Capture the cell that displays the provided text and extract its (X, Y) central coordinate. 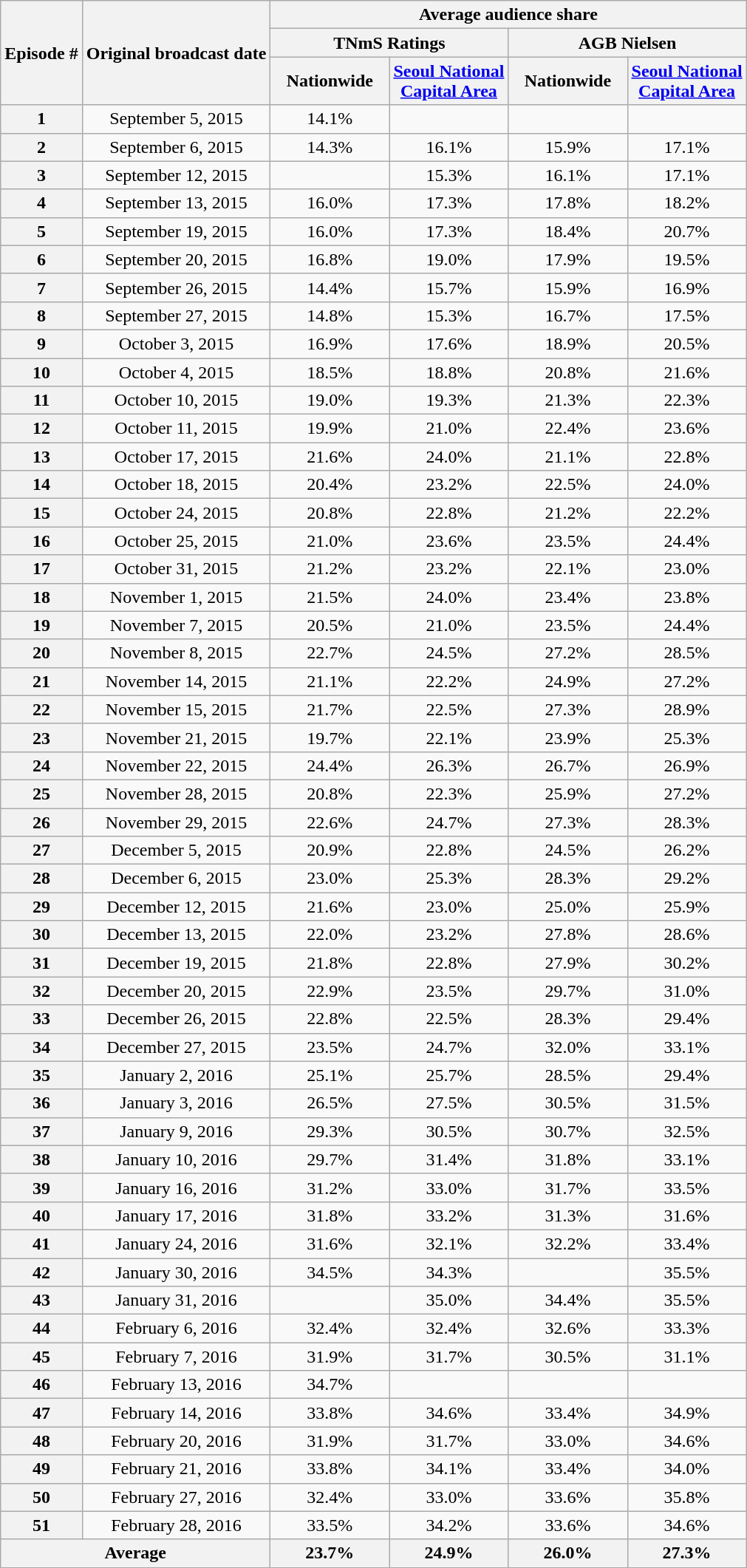
37 (41, 1131)
33.3% (687, 1329)
14.1% (330, 119)
14.8% (330, 316)
21 (41, 681)
20.7% (687, 231)
26.7% (567, 766)
31.0% (687, 991)
9 (41, 344)
34.4% (567, 1301)
22.7% (330, 653)
September 12, 2015 (176, 175)
6 (41, 259)
25.0% (567, 907)
38 (41, 1159)
48 (41, 1441)
19 (41, 625)
10 (41, 372)
November 21, 2015 (176, 737)
34.9% (687, 1413)
23.9% (567, 737)
26.9% (687, 766)
17.9% (567, 259)
50 (41, 1497)
19.7% (330, 737)
February 27, 2016 (176, 1497)
January 2, 2016 (176, 1075)
11 (41, 400)
31.3% (567, 1216)
December 20, 2015 (176, 991)
18.4% (567, 231)
January 17, 2016 (176, 1216)
31.4% (449, 1159)
40 (41, 1216)
30.2% (687, 963)
20 (41, 653)
30.7% (567, 1131)
October 10, 2015 (176, 400)
Average (136, 1553)
32.1% (449, 1244)
January 24, 2016 (176, 1244)
26.5% (330, 1103)
October 11, 2015 (176, 429)
Average audience share (508, 15)
15.7% (449, 287)
44 (41, 1329)
November 14, 2015 (176, 681)
19.9% (330, 429)
16 (41, 541)
22 (41, 709)
23.8% (687, 597)
17.6% (449, 344)
41 (41, 1244)
43 (41, 1301)
November 7, 2015 (176, 625)
36 (41, 1103)
35.8% (687, 1497)
17 (41, 569)
December 13, 2015 (176, 935)
February 14, 2016 (176, 1413)
December 12, 2015 (176, 907)
34.5% (330, 1272)
AGB Nielsen (627, 43)
5 (41, 231)
December 6, 2015 (176, 879)
26.3% (449, 766)
October 24, 2015 (176, 513)
January 9, 2016 (176, 1131)
31.1% (687, 1357)
January 10, 2016 (176, 1159)
February 28, 2016 (176, 1525)
45 (41, 1357)
October 4, 2015 (176, 372)
32.2% (567, 1244)
February 13, 2016 (176, 1385)
26 (41, 822)
28.9% (687, 709)
30 (41, 935)
September 6, 2015 (176, 147)
January 16, 2016 (176, 1187)
34.3% (449, 1272)
February 20, 2016 (176, 1441)
13 (41, 457)
25.7% (449, 1075)
September 20, 2015 (176, 259)
14 (41, 485)
31 (41, 963)
7 (41, 287)
18.5% (330, 372)
16.8% (330, 259)
21.5% (330, 597)
November 1, 2015 (176, 597)
4 (41, 203)
34 (41, 1047)
22.6% (330, 822)
28.6% (687, 935)
18.8% (449, 372)
19.5% (687, 259)
2 (41, 147)
23 (41, 737)
November 28, 2015 (176, 794)
26.0% (567, 1553)
22.9% (330, 991)
32.5% (687, 1131)
47 (41, 1413)
September 27, 2015 (176, 316)
25.1% (330, 1075)
35.0% (449, 1301)
33.2% (449, 1216)
16.7% (567, 316)
23.4% (567, 597)
January 3, 2016 (176, 1103)
Episode # (41, 53)
23.7% (330, 1553)
Original broadcast date (176, 53)
21.8% (330, 963)
26.2% (687, 851)
8 (41, 316)
29 (41, 907)
18 (41, 597)
September 5, 2015 (176, 119)
February 21, 2016 (176, 1469)
September 13, 2015 (176, 203)
October 3, 2015 (176, 344)
December 26, 2015 (176, 1019)
February 7, 2016 (176, 1357)
20.9% (330, 851)
December 27, 2015 (176, 1047)
October 18, 2015 (176, 485)
25 (41, 794)
32 (41, 991)
34.1% (449, 1469)
December 5, 2015 (176, 851)
42 (41, 1272)
November 29, 2015 (176, 822)
November 22, 2015 (176, 766)
22.4% (567, 429)
19.3% (449, 400)
49 (41, 1469)
December 19, 2015 (176, 963)
October 31, 2015 (176, 569)
34.0% (687, 1469)
14.3% (330, 147)
January 30, 2016 (176, 1272)
February 6, 2016 (176, 1329)
3 (41, 175)
October 25, 2015 (176, 541)
33 (41, 1019)
21.7% (330, 709)
18.9% (567, 344)
17.8% (567, 203)
14.4% (330, 287)
28 (41, 879)
January 31, 2016 (176, 1301)
1 (41, 119)
15 (41, 513)
34.7% (330, 1385)
12 (41, 429)
32.0% (567, 1047)
24 (41, 766)
27.9% (567, 963)
September 19, 2015 (176, 231)
51 (41, 1525)
18.2% (687, 203)
39 (41, 1187)
29.3% (330, 1131)
November 8, 2015 (176, 653)
34.2% (449, 1525)
29.2% (687, 879)
20.4% (330, 485)
31.2% (330, 1187)
35 (41, 1075)
27.5% (449, 1103)
TNmS Ratings (389, 43)
27.8% (567, 935)
17.5% (687, 316)
September 26, 2015 (176, 287)
46 (41, 1385)
October 17, 2015 (176, 457)
31.5% (687, 1103)
27 (41, 851)
21.3% (567, 400)
32.6% (567, 1329)
22.0% (330, 935)
November 15, 2015 (176, 709)
